Scan for the cell matching the given text and deliver its (X, Y) coordinate at center. 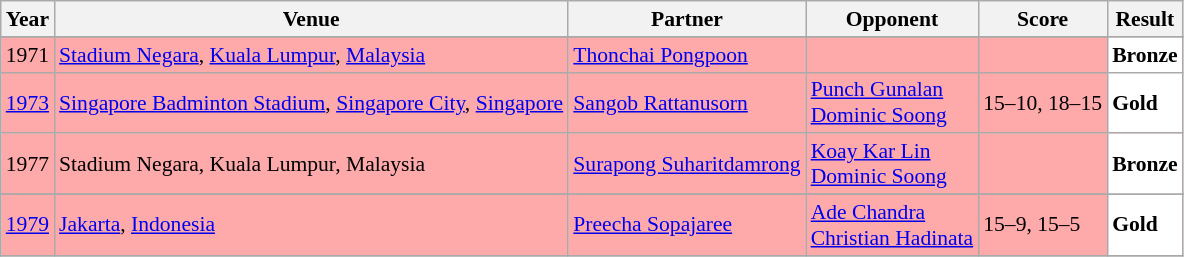
Partner (686, 19)
Singapore Badminton Stadium, Singapore City, Singapore (311, 102)
Preecha Sopajaree (686, 226)
Score (1042, 19)
15–9, 15–5 (1042, 226)
Surapong Suharitdamrong (686, 164)
1977 (28, 164)
Year (28, 19)
1971 (28, 55)
15–10, 18–15 (1042, 102)
Sangob Rattanusorn (686, 102)
Koay Kar Lin Dominic Soong (892, 164)
1973 (28, 102)
Result (1145, 19)
Ade Chandra Christian Hadinata (892, 226)
Venue (311, 19)
Punch Gunalan Dominic Soong (892, 102)
Opponent (892, 19)
Jakarta, Indonesia (311, 226)
1979 (28, 226)
Thonchai Pongpoon (686, 55)
